Return the [x, y] coordinate for the center point of the cell that contains the specified text.  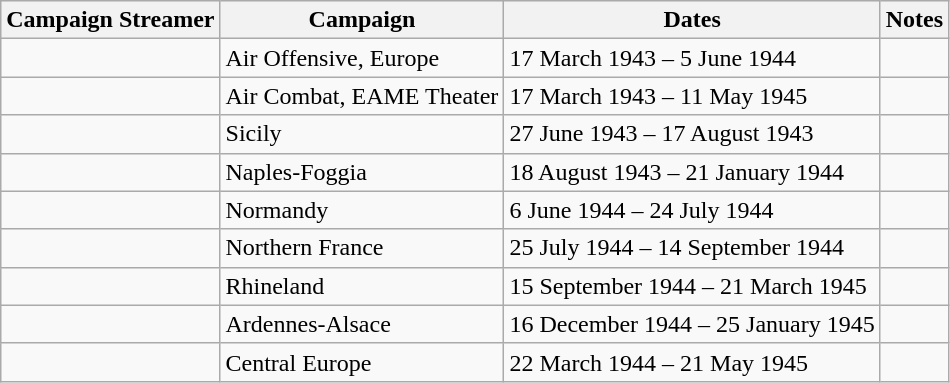
Dates [692, 20]
Naples-Foggia [362, 172]
6 June 1944 – 24 July 1944 [692, 210]
17 March 1943 – 11 May 1945 [692, 96]
Sicily [362, 134]
Campaign Streamer [110, 20]
Air Offensive, Europe [362, 58]
22 March 1944 – 21 May 1945 [692, 362]
Air Combat, EAME Theater [362, 96]
Ardennes-Alsace [362, 324]
Rhineland [362, 286]
27 June 1943 – 17 August 1943 [692, 134]
25 July 1944 – 14 September 1944 [692, 248]
Normandy [362, 210]
17 March 1943 – 5 June 1944 [692, 58]
Notes [914, 20]
Central Europe [362, 362]
18 August 1943 – 21 January 1944 [692, 172]
Northern France [362, 248]
Campaign [362, 20]
15 September 1944 – 21 March 1945 [692, 286]
16 December 1944 – 25 January 1945 [692, 324]
